Return [x, y] of the center of cell containing provided text 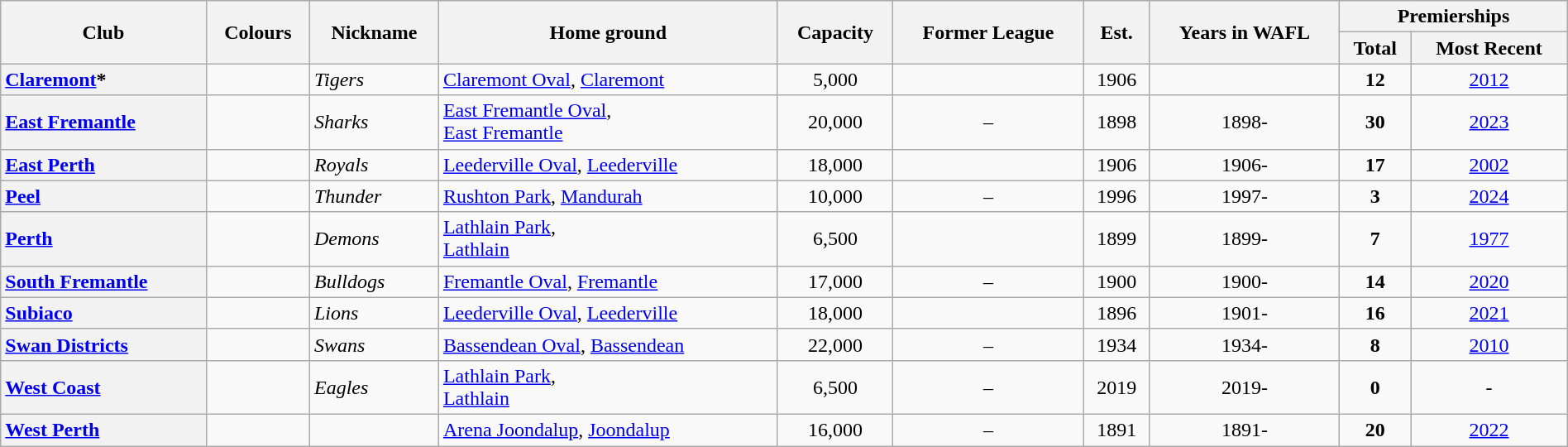
South Fremantle [103, 281]
20 [1375, 430]
Most Recent [1489, 48]
1899 [1116, 238]
Arena Joondalup, Joondalup [608, 430]
Bulldogs [374, 281]
16,000 [835, 430]
East Perth [103, 165]
7 [1375, 238]
Est. [1116, 32]
Royals [374, 165]
17,000 [835, 281]
Home ground [608, 32]
1934- [1245, 344]
1934 [1116, 344]
East Fremantle Oval,East Fremantle [608, 123]
16 [1375, 313]
Years in WAFL [1245, 32]
1977 [1489, 238]
1891- [1245, 430]
1901- [1245, 313]
Thunder [374, 196]
1896 [1116, 313]
2022 [1489, 430]
- [1489, 387]
1997- [1245, 196]
Rushton Park, Mandurah [608, 196]
Peel [103, 196]
20,000 [835, 123]
30 [1375, 123]
Subiaco [103, 313]
2019- [1245, 387]
2020 [1489, 281]
1900 [1116, 281]
Swan Districts [103, 344]
3 [1375, 196]
2010 [1489, 344]
Colours [258, 32]
1898- [1245, 123]
2002 [1489, 165]
Lions [374, 313]
2019 [1116, 387]
Sharks [374, 123]
1906- [1245, 165]
Swans [374, 344]
12 [1375, 79]
1899- [1245, 238]
Premierships [1454, 17]
West Perth [103, 430]
West Coast [103, 387]
1898 [1116, 123]
1996 [1116, 196]
Total [1375, 48]
East Fremantle [103, 123]
Claremont* [103, 79]
1891 [1116, 430]
Nickname [374, 32]
2024 [1489, 196]
8 [1375, 344]
Former League [988, 32]
17 [1375, 165]
2021 [1489, 313]
Demons [374, 238]
2012 [1489, 79]
1900- [1245, 281]
14 [1375, 281]
Eagles [374, 387]
10,000 [835, 196]
Bassendean Oval, Bassendean [608, 344]
Fremantle Oval, Fremantle [608, 281]
2023 [1489, 123]
Tigers [374, 79]
5,000 [835, 79]
Capacity [835, 32]
0 [1375, 387]
Club [103, 32]
Claremont Oval, Claremont [608, 79]
Perth [103, 238]
22,000 [835, 344]
